Return the (X, Y) coordinate for the center point of the cell that contains the specified text.  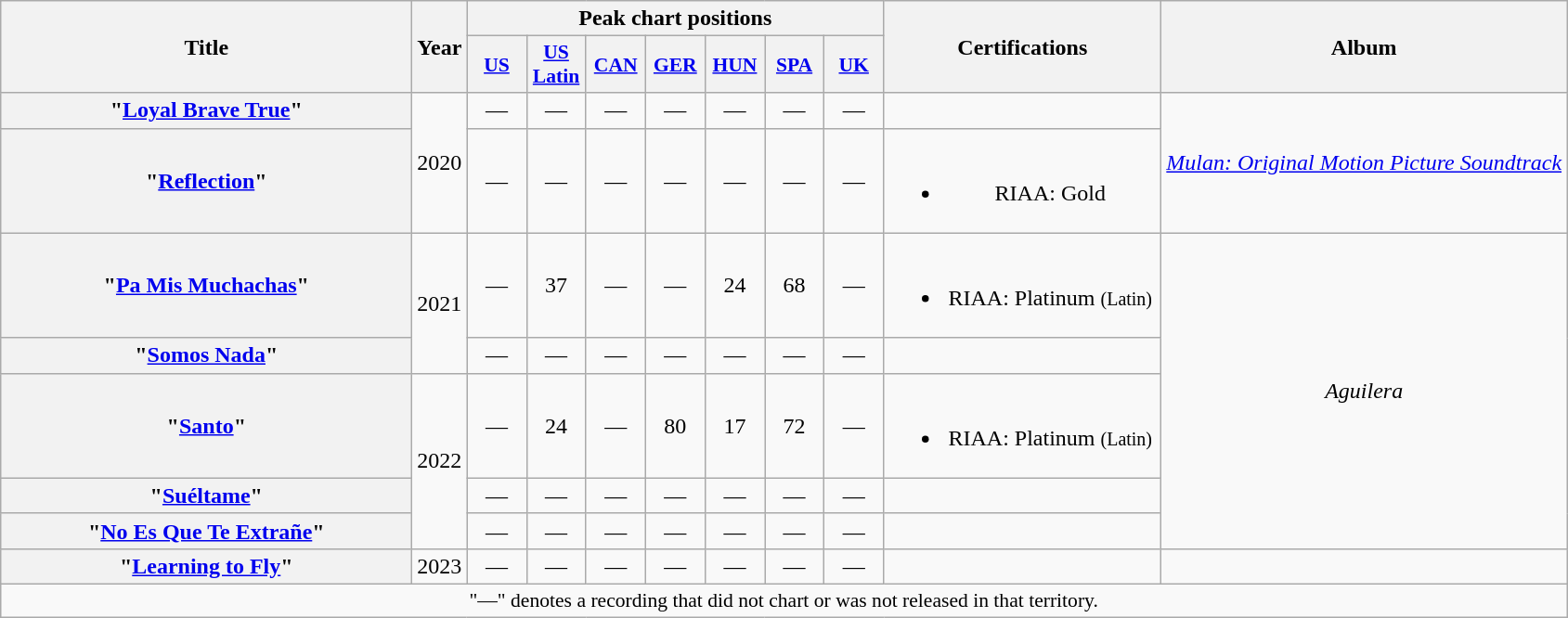
"Pa Mis Muchachas" (206, 286)
HUN (734, 65)
2023 (440, 566)
Year (440, 46)
SPA (795, 65)
CAN (616, 65)
"Somos Nada" (206, 355)
2021 (440, 303)
80 (675, 425)
Certifications (1023, 46)
"Learning to Fly" (206, 566)
Peak chart positions (676, 19)
"Reflection" (206, 180)
2020 (440, 163)
37 (556, 286)
68 (795, 286)
Mulan: Original Motion Picture Soundtrack (1365, 163)
RIAA: Gold (1023, 180)
GER (675, 65)
"Santo" (206, 425)
"No Es Que Te Extrañe" (206, 531)
USLatin (556, 65)
17 (734, 425)
Aguilera (1365, 391)
UK (854, 65)
Title (206, 46)
"Suéltame" (206, 496)
"—" denotes a recording that did not chart or was not released in that territory. (784, 600)
Album (1365, 46)
US (497, 65)
2022 (440, 460)
72 (795, 425)
"Loyal Brave True" (206, 110)
